Pinpoint the cell where the given text exists, returning its [x, y] midpoint coordinate. 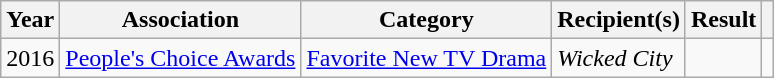
2016 [30, 58]
Category [426, 20]
Recipient(s) [619, 20]
Favorite New TV Drama [426, 58]
Wicked City [619, 58]
Association [180, 20]
Result [723, 20]
People's Choice Awards [180, 58]
Year [30, 20]
